Identify which cell holds the provided text, then report its (x, y) central coordinate. 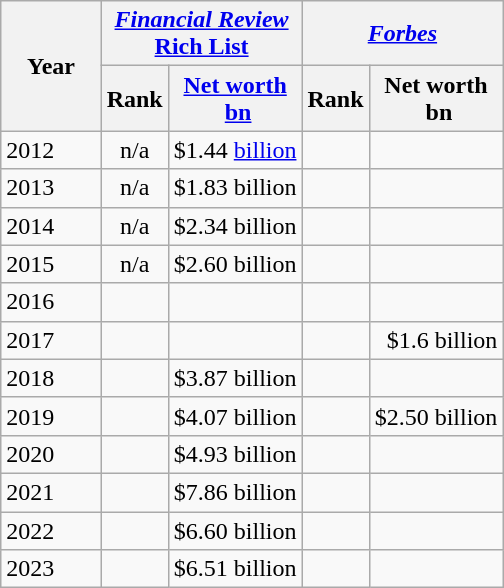
2022 (51, 531)
$1.44 billion (235, 150)
$2.60 billion (235, 264)
2018 (51, 378)
Financial ReviewRich List (202, 34)
2014 (51, 226)
$3.87 billion (235, 378)
$7.86 billion (235, 492)
2016 (51, 302)
$6.60 billion (235, 531)
$4.07 billion (235, 416)
2019 (51, 416)
2012 (51, 150)
$2.50 billion (436, 416)
$1.83 billion (235, 188)
2017 (51, 340)
2013 (51, 188)
2015 (51, 264)
$6.51 billion (235, 569)
$2.34 billion (235, 226)
2023 (51, 569)
$4.93 billion (235, 454)
Forbes (402, 34)
$1.6 billion (436, 340)
2020 (51, 454)
2021 (51, 492)
Year (51, 66)
